For the text-containing cell, return its midpoint in [x, y] coordinate format. 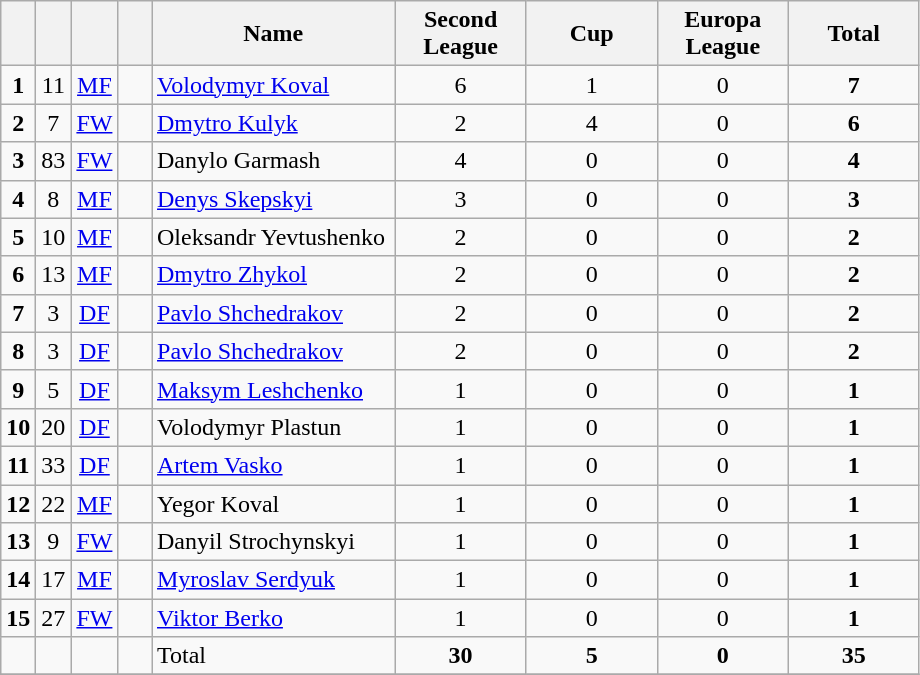
Danylo Garmash [274, 161]
Yegor Koval [274, 503]
Name [274, 34]
Europa League [722, 34]
83 [54, 161]
27 [54, 618]
22 [54, 503]
Danyil Strochynskyi [274, 542]
30 [460, 656]
35 [854, 656]
Second League [460, 34]
Cup [592, 34]
Volodymyr Plastun [274, 427]
Volodymyr Koval [274, 85]
Denys Skepskyi [274, 199]
20 [54, 427]
Myroslav Serdyuk [274, 580]
14 [18, 580]
15 [18, 618]
Artem Vasko [274, 465]
Dmytro Zhykol [274, 275]
33 [54, 465]
Oleksandr Yevtushenko [274, 237]
12 [18, 503]
17 [54, 580]
Dmytro Kulyk [274, 123]
Maksym Leshchenko [274, 389]
Viktor Berko [274, 618]
